Capture the cell that displays the provided text and extract its (X, Y) central coordinate. 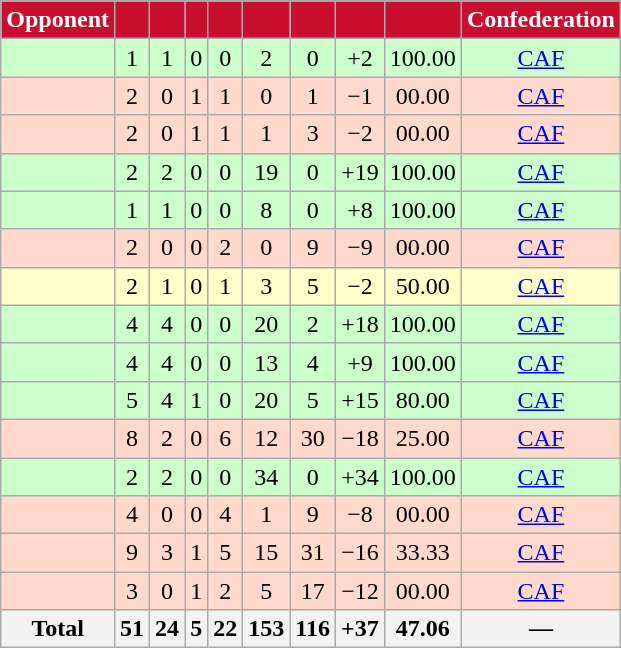
6 (226, 438)
13 (266, 362)
+37 (360, 629)
17 (313, 591)
31 (313, 553)
−8 (360, 515)
24 (168, 629)
47.06 (422, 629)
— (540, 629)
34 (266, 477)
+2 (360, 58)
+15 (360, 400)
50.00 (422, 286)
+18 (360, 324)
Total (58, 629)
25.00 (422, 438)
+9 (360, 362)
22 (226, 629)
+8 (360, 210)
12 (266, 438)
−16 (360, 553)
−12 (360, 591)
19 (266, 172)
+19 (360, 172)
153 (266, 629)
−9 (360, 248)
−1 (360, 96)
Opponent (58, 20)
116 (313, 629)
+34 (360, 477)
51 (132, 629)
33.33 (422, 553)
−18 (360, 438)
15 (266, 553)
Confederation (540, 20)
30 (313, 438)
80.00 (422, 400)
